Detect which cell encompasses the target text, then output its (x, y) center coordinate. 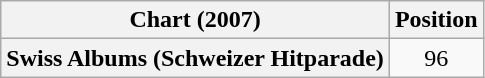
Position (436, 20)
Chart (2007) (196, 20)
Swiss Albums (Schweizer Hitparade) (196, 58)
96 (436, 58)
